Return [X, Y] of the center of cell containing provided text 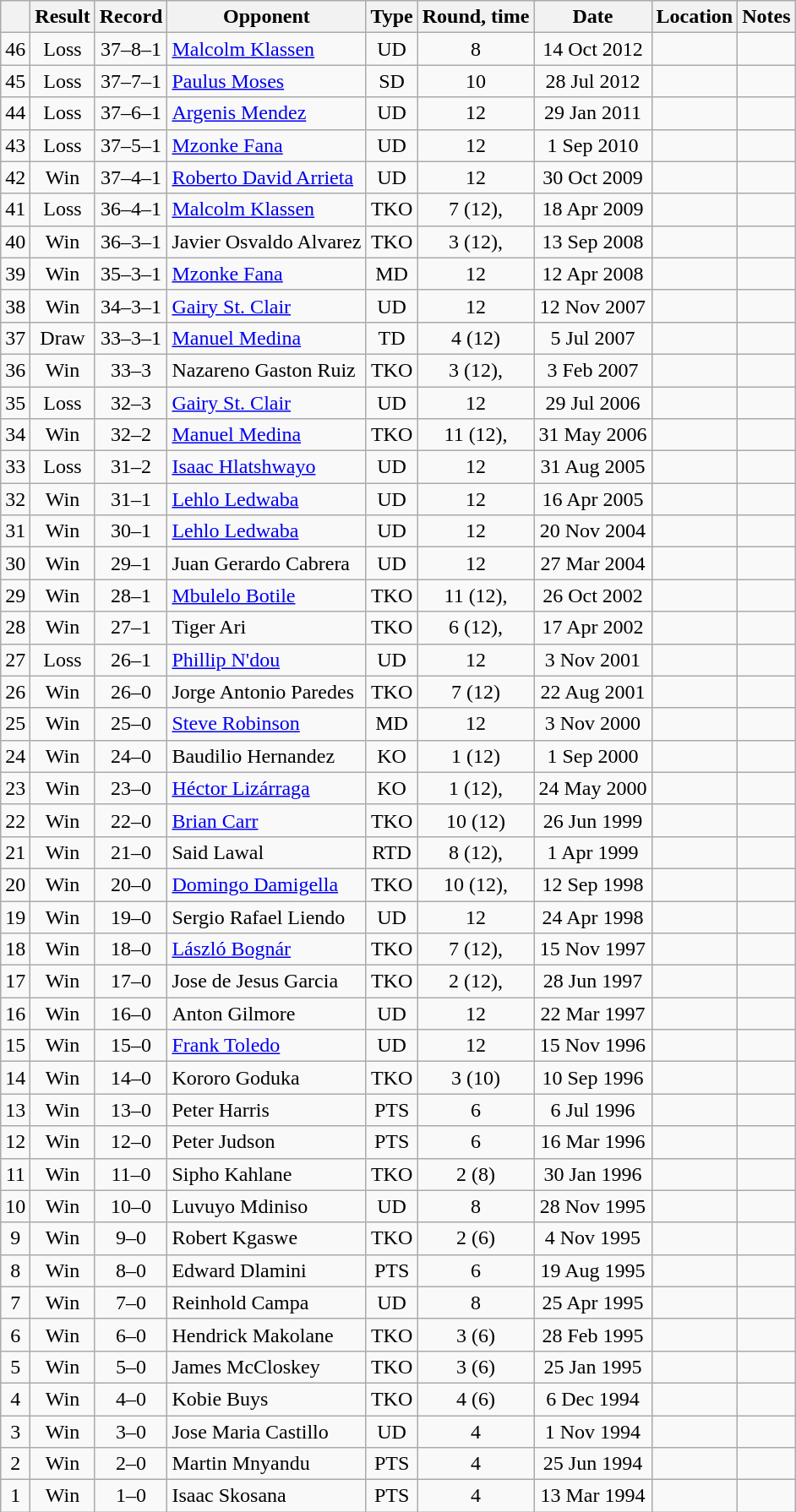
30–1 [131, 531]
23–0 [131, 788]
1 [15, 1496]
Record [131, 17]
16 Apr 2005 [593, 499]
Peter Harris [267, 1110]
26–0 [131, 692]
Round, time [476, 17]
1 Sep 2000 [593, 756]
8–0 [131, 1270]
21 [15, 852]
Hendrick Makolane [267, 1335]
2 (12), [476, 982]
6 Jul 1996 [593, 1110]
1 Sep 2010 [593, 145]
12 Apr 2008 [593, 274]
16 [15, 1014]
Type [392, 17]
37–4–1 [131, 177]
17 Apr 2002 [593, 628]
4 Nov 1995 [593, 1238]
28 Jun 1997 [593, 982]
Jorge Antonio Paredes [267, 692]
33–3–1 [131, 338]
Domingo Damigella [267, 884]
31 [15, 531]
Sipho Kahlane [267, 1174]
13 Mar 1994 [593, 1496]
Frank Toledo [267, 1046]
11–0 [131, 1174]
2 (8) [476, 1174]
Brian Carr [267, 820]
20–0 [131, 884]
TD [392, 338]
32–2 [131, 435]
33 [15, 467]
Roberto David Arrieta [267, 177]
2–0 [131, 1464]
5 [15, 1367]
10 (12), [476, 884]
25–0 [131, 724]
1 Nov 1994 [593, 1432]
3 Feb 2007 [593, 370]
29 Jul 2006 [593, 403]
20 [15, 884]
Sergio Rafael Liendo [267, 916]
37–8–1 [131, 49]
14 Oct 2012 [593, 49]
5 Jul 2007 [593, 338]
2 (6) [476, 1238]
24–0 [131, 756]
31 May 2006 [593, 435]
László Bognár [267, 949]
14 [15, 1078]
10–0 [131, 1206]
15 Nov 1996 [593, 1046]
14–0 [131, 1078]
3–0 [131, 1432]
26–1 [131, 660]
42 [15, 177]
Opponent [267, 17]
40 [15, 242]
4 (6) [476, 1399]
36–4–1 [131, 209]
Steve Robinson [267, 724]
10 (12) [476, 820]
7 (12) [476, 692]
Location [695, 17]
1 (12) [476, 756]
Héctor Lizárraga [267, 788]
37–6–1 [131, 113]
Luvuyo Mdiniso [267, 1206]
37–5–1 [131, 145]
44 [15, 113]
29–1 [131, 563]
29 Jan 2011 [593, 113]
32–3 [131, 403]
Said Lawal [267, 852]
30 [15, 563]
12 Nov 2007 [593, 306]
Javier Osvaldo Alvarez [267, 242]
28 Nov 1995 [593, 1206]
25 Jun 1994 [593, 1464]
25 Apr 1995 [593, 1303]
Anton Gilmore [267, 1014]
15–0 [131, 1046]
37–7–1 [131, 81]
13 Sep 2008 [593, 242]
12 Sep 1998 [593, 884]
Mbulelo Botile [267, 596]
Notes [766, 17]
19 Aug 1995 [593, 1270]
35 [15, 403]
26 Oct 2002 [593, 596]
Jose de Jesus Garcia [267, 982]
17–0 [131, 982]
6 Dec 1994 [593, 1399]
Reinhold Campa [267, 1303]
Argenis Mendez [267, 113]
24 May 2000 [593, 788]
Date [593, 17]
11 [15, 1174]
37 [15, 338]
3 Nov 2000 [593, 724]
32 [15, 499]
19 [15, 916]
25 Jan 1995 [593, 1367]
27 [15, 660]
Nazareno Gaston Ruiz [267, 370]
Paulus Moses [267, 81]
46 [15, 49]
1–0 [131, 1496]
James McCloskey [267, 1367]
Baudilio Hernandez [267, 756]
15 Nov 1997 [593, 949]
7 [15, 1303]
19–0 [131, 916]
24 [15, 756]
Kororo Goduka [267, 1078]
13 [15, 1110]
20 Nov 2004 [593, 531]
28 Feb 1995 [593, 1335]
22 [15, 820]
12–0 [131, 1142]
16 Mar 1996 [593, 1142]
Tiger Ari [267, 628]
26 [15, 692]
18 Apr 2009 [593, 209]
3 Nov 2001 [593, 660]
Peter Judson [267, 1142]
27–1 [131, 628]
18 [15, 949]
22 Aug 2001 [593, 692]
1 (12), [476, 788]
28 Jul 2012 [593, 81]
Martin Mnyandu [267, 1464]
4–0 [131, 1399]
Result [63, 17]
8 (12), [476, 852]
28–1 [131, 596]
22 Mar 1997 [593, 1014]
Isaac Hlatshwayo [267, 467]
16–0 [131, 1014]
39 [15, 274]
33–3 [131, 370]
Phillip N'dou [267, 660]
31–1 [131, 499]
24 Apr 1998 [593, 916]
7–0 [131, 1303]
29 [15, 596]
26 Jun 1999 [593, 820]
30 Jan 1996 [593, 1174]
Draw [63, 338]
23 [15, 788]
5–0 [131, 1367]
9 [15, 1238]
9–0 [131, 1238]
Juan Gerardo Cabrera [267, 563]
6 (12), [476, 628]
31–2 [131, 467]
3 [15, 1432]
30 Oct 2009 [593, 177]
Kobie Buys [267, 1399]
38 [15, 306]
36 [15, 370]
34 [15, 435]
21–0 [131, 852]
SD [392, 81]
4 (12) [476, 338]
35–3–1 [131, 274]
Isaac Skosana [267, 1496]
13–0 [131, 1110]
27 Mar 2004 [593, 563]
Edward Dlamini [267, 1270]
22–0 [131, 820]
17 [15, 982]
1 Apr 1999 [593, 852]
43 [15, 145]
10 Sep 1996 [593, 1078]
28 [15, 628]
RTD [392, 852]
45 [15, 81]
15 [15, 1046]
34–3–1 [131, 306]
3 (10) [476, 1078]
Robert Kgaswe [267, 1238]
25 [15, 724]
18–0 [131, 949]
41 [15, 209]
6–0 [131, 1335]
31 Aug 2005 [593, 467]
36–3–1 [131, 242]
2 [15, 1464]
Jose Maria Castillo [267, 1432]
